Pinpoint the cell where the given text exists, returning its (x, y) midpoint coordinate. 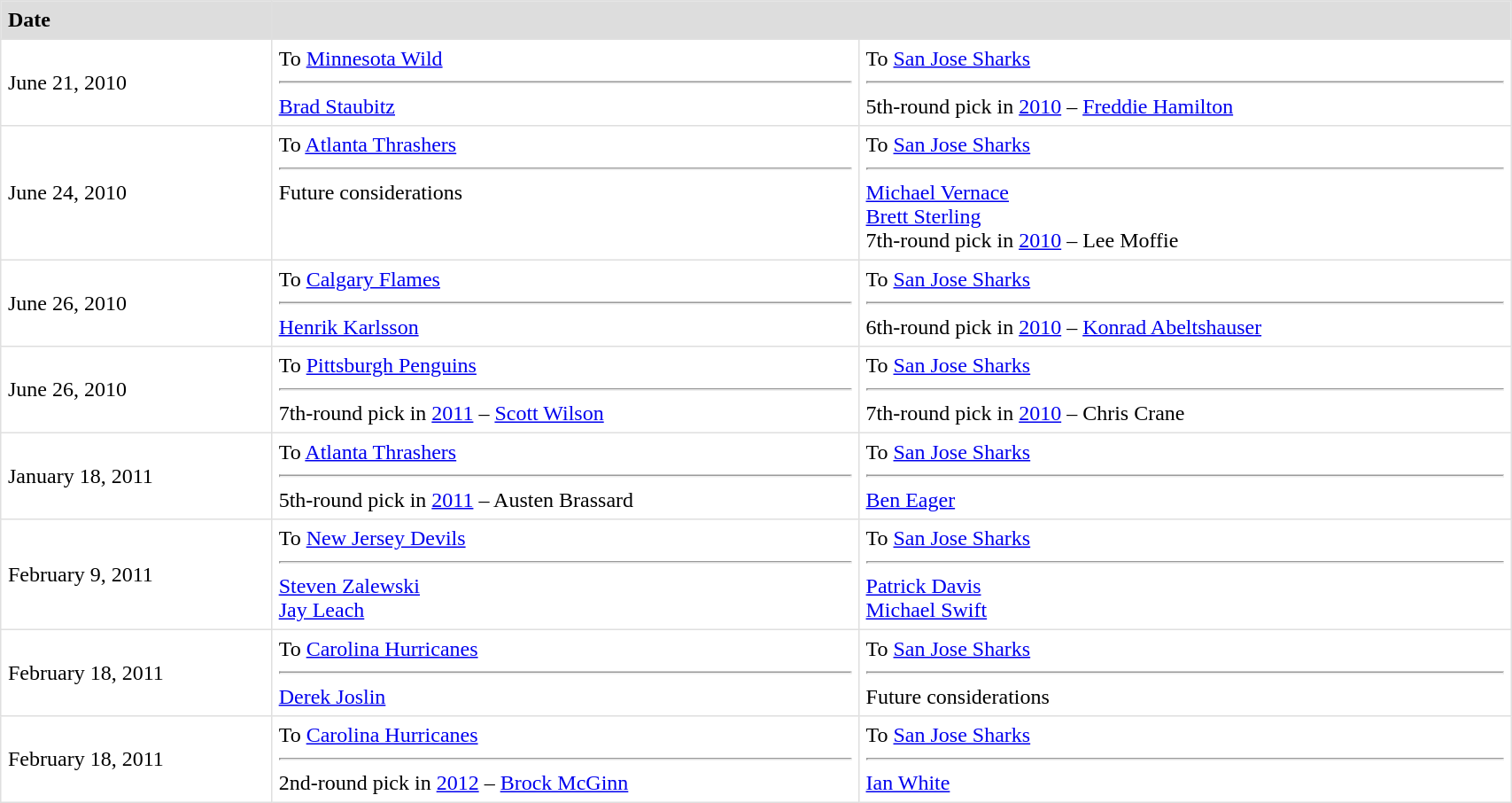
To San Jose Sharks Michael VernaceBrett Sterling7th-round pick in 2010 – Lee Moffie (1184, 193)
February 9, 2011 (136, 574)
June 21, 2010 (136, 82)
To San Jose Sharks Ben Eager (1184, 476)
To Minnesota Wild Brad Staubitz (565, 82)
Date (136, 20)
To San Jose Sharks 6th-round pick in 2010 – Konrad Abeltshauser (1184, 303)
To San Jose Sharks 7th-round pick in 2010 – Chris Crane (1184, 390)
To Atlanta Thrashers 5th-round pick in 2011 – Austen Brassard (565, 476)
To Atlanta Thrashers Future considerations (565, 193)
To Pittsburgh Penguins 7th-round pick in 2011 – Scott Wilson (565, 390)
To Calgary Flames Henrik Karlsson (565, 303)
June 24, 2010 (136, 193)
To San Jose Sharks Future considerations (1184, 673)
To Carolina Hurricanes Derek Joslin (565, 673)
To Carolina Hurricanes 2nd-round pick in 2012 – Brock McGinn (565, 760)
To San Jose Sharks Patrick DavisMichael Swift (1184, 574)
January 18, 2011 (136, 476)
To San Jose Sharks Ian White (1184, 760)
To San Jose Sharks 5th-round pick in 2010 – Freddie Hamilton (1184, 82)
To New Jersey Devils Steven ZalewskiJay Leach (565, 574)
